Detect which cell encompasses the target text, then output its [X, Y] center coordinate. 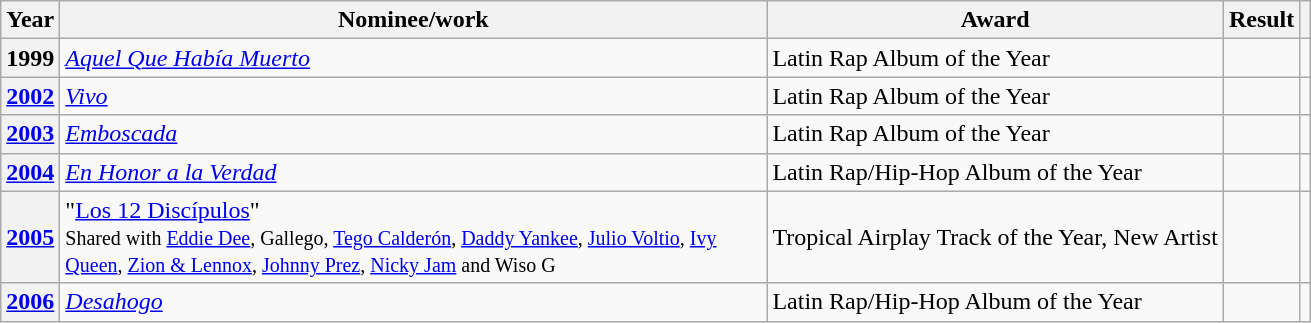
2004 [30, 172]
Aquel Que Había Muerto [414, 58]
2003 [30, 134]
2006 [30, 302]
1999 [30, 58]
Nominee/work [414, 20]
Tropical Airplay Track of the Year, New Artist [996, 237]
Result [1261, 20]
Desahogo [414, 302]
Year [30, 20]
Vivo [414, 96]
2005 [30, 237]
Emboscada [414, 134]
Award [996, 20]
2002 [30, 96]
En Honor a la Verdad [414, 172]
